Search for the cell housing the specified text and yield its (x, y) center coordinate. 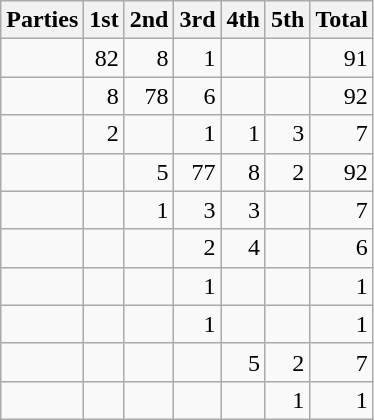
1st (104, 20)
91 (342, 58)
5th (287, 20)
78 (149, 96)
77 (198, 172)
4 (243, 248)
2nd (149, 20)
4th (243, 20)
Parties (42, 20)
82 (104, 58)
3rd (198, 20)
Total (342, 20)
